Output the (X, Y) coordinate of the center of the cell containing the given text.  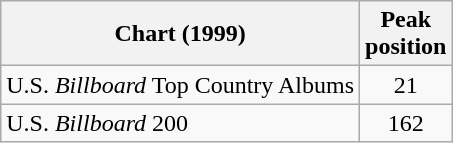
162 (406, 123)
U.S. Billboard Top Country Albums (180, 85)
U.S. Billboard 200 (180, 123)
Chart (1999) (180, 34)
Peakposition (406, 34)
21 (406, 85)
